From the cell containing the given text, extract its center point as (x, y) coordinate. 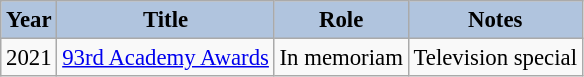
Role (341, 20)
Television special (495, 58)
Notes (495, 20)
2021 (29, 58)
Title (166, 20)
Year (29, 20)
In memoriam (341, 58)
93rd Academy Awards (166, 58)
